Extract the (x, y) coordinate from the center of the cell holding the provided text.  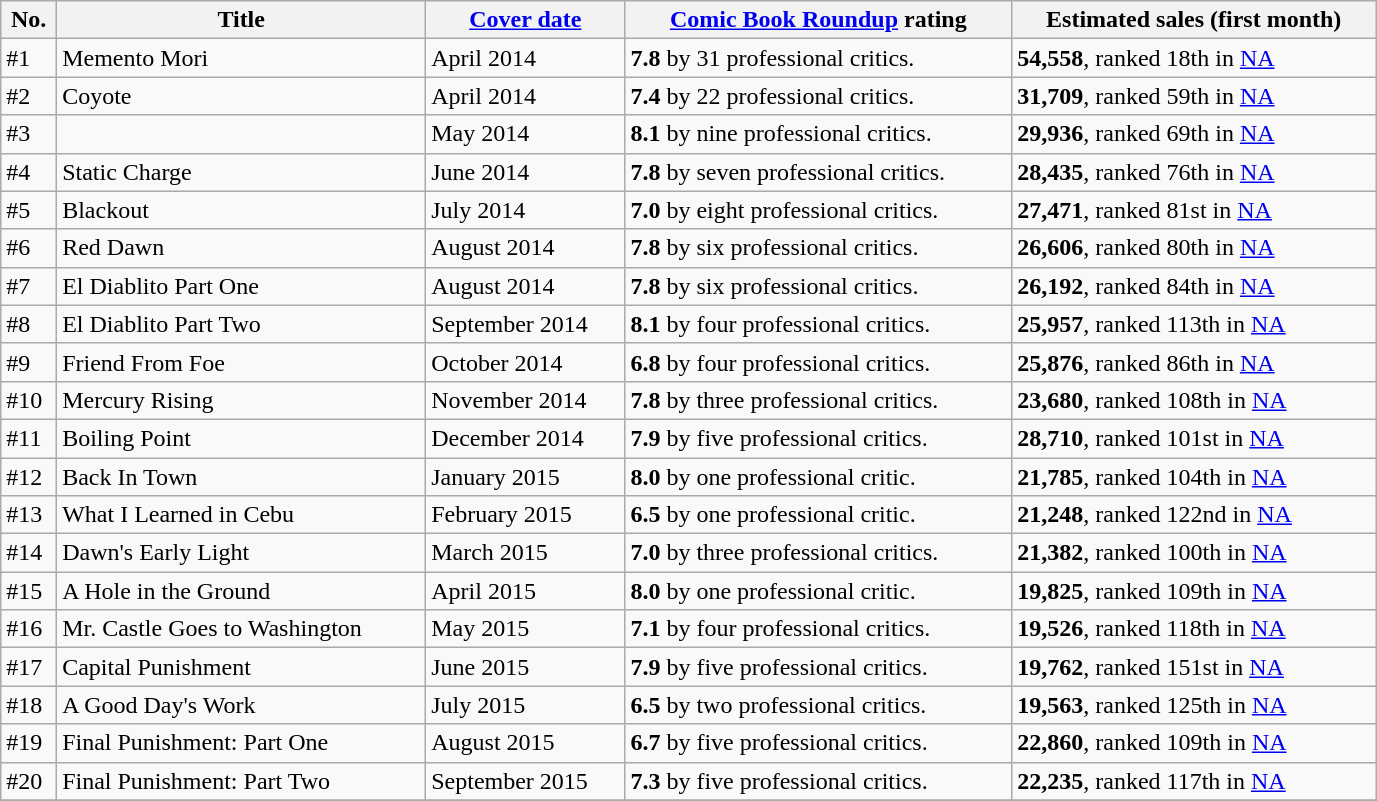
21,785, ranked 104th in NA (1194, 477)
26,192, ranked 84th in NA (1194, 286)
#3 (29, 134)
Coyote (242, 96)
23,680, ranked 108th in NA (1194, 400)
Back In Town (242, 477)
July 2014 (526, 210)
Friend From Foe (242, 362)
Cover date (526, 20)
6.8 by four professional critics. (818, 362)
#5 (29, 210)
February 2015 (526, 515)
28,710, ranked 101st in NA (1194, 438)
April 2015 (526, 591)
Mercury Rising (242, 400)
22,235, ranked 117th in NA (1194, 781)
27,471, ranked 81st in NA (1194, 210)
September 2015 (526, 781)
#16 (29, 629)
#11 (29, 438)
Dawn's Early Light (242, 553)
#9 (29, 362)
A Hole in the Ground (242, 591)
#6 (29, 248)
#8 (29, 324)
7.8 by three professional critics. (818, 400)
Final Punishment: Part Two (242, 781)
#7 (29, 286)
Final Punishment: Part One (242, 743)
November 2014 (526, 400)
8.1 by nine professional critics. (818, 134)
7.1 by four professional critics. (818, 629)
#2 (29, 96)
54,558, ranked 18th in NA (1194, 58)
Estimated sales (first month) (1194, 20)
25,957, ranked 113th in NA (1194, 324)
19,762, ranked 151st in NA (1194, 667)
August 2015 (526, 743)
December 2014 (526, 438)
19,526, ranked 118th in NA (1194, 629)
July 2015 (526, 705)
El Diablito Part One (242, 286)
January 2015 (526, 477)
Boiling Point (242, 438)
Blackout (242, 210)
A Good Day's Work (242, 705)
#19 (29, 743)
#12 (29, 477)
26,606, ranked 80th in NA (1194, 248)
25,876, ranked 86th in NA (1194, 362)
#14 (29, 553)
28,435, ranked 76th in NA (1194, 172)
29,936, ranked 69th in NA (1194, 134)
#18 (29, 705)
Title (242, 20)
Static Charge (242, 172)
Capital Punishment (242, 667)
#13 (29, 515)
6.7 by five professional critics. (818, 743)
October 2014 (526, 362)
June 2014 (526, 172)
Comic Book Roundup rating (818, 20)
6.5 by two professional critics. (818, 705)
#1 (29, 58)
21,248, ranked 122nd in NA (1194, 515)
#17 (29, 667)
What I Learned in Cebu (242, 515)
#10 (29, 400)
March 2015 (526, 553)
8.1 by four professional critics. (818, 324)
7.0 by eight professional critics. (818, 210)
September 2014 (526, 324)
El Diablito Part Two (242, 324)
#15 (29, 591)
Memento Mori (242, 58)
7.0 by three professional critics. (818, 553)
No. (29, 20)
7.8 by 31 professional critics. (818, 58)
June 2015 (526, 667)
Mr. Castle Goes to Washington (242, 629)
7.8 by seven professional critics. (818, 172)
#20 (29, 781)
22,860, ranked 109th in NA (1194, 743)
May 2014 (526, 134)
7.4 by 22 professional critics. (818, 96)
21,382, ranked 100th in NA (1194, 553)
Red Dawn (242, 248)
May 2015 (526, 629)
19,825, ranked 109th in NA (1194, 591)
19,563, ranked 125th in NA (1194, 705)
6.5 by one professional critic. (818, 515)
7.3 by five professional critics. (818, 781)
31,709, ranked 59th in NA (1194, 96)
#4 (29, 172)
